For the text-containing cell, return its midpoint in (X, Y) coordinate format. 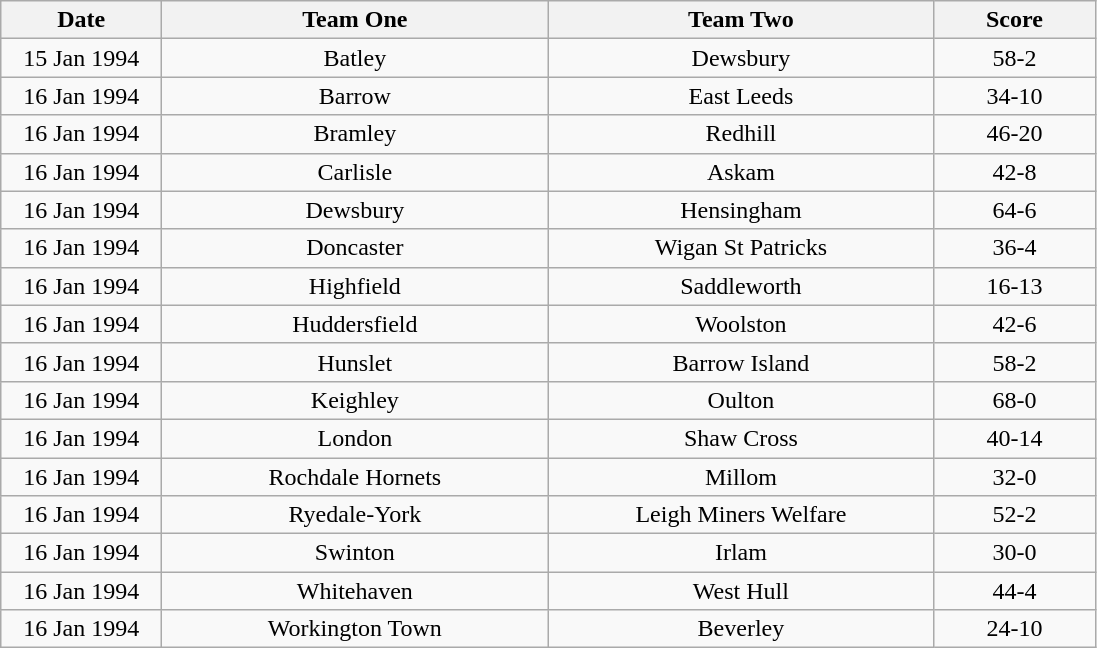
44-4 (1014, 591)
Swinton (355, 553)
Shaw Cross (741, 438)
East Leeds (741, 96)
Workington Town (355, 629)
16-13 (1014, 286)
24-10 (1014, 629)
Highfield (355, 286)
46-20 (1014, 134)
Bramley (355, 134)
42-8 (1014, 172)
Woolston (741, 324)
Keighley (355, 400)
West Hull (741, 591)
Hunslet (355, 362)
Redhill (741, 134)
Oulton (741, 400)
64-6 (1014, 210)
15 Jan 1994 (82, 58)
68-0 (1014, 400)
London (355, 438)
Score (1014, 20)
Doncaster (355, 248)
Date (82, 20)
Wigan St Patricks (741, 248)
Batley (355, 58)
Irlam (741, 553)
36-4 (1014, 248)
30-0 (1014, 553)
Ryedale-York (355, 515)
42-6 (1014, 324)
Askam (741, 172)
Hensingham (741, 210)
34-10 (1014, 96)
Beverley (741, 629)
Whitehaven (355, 591)
Rochdale Hornets (355, 477)
Millom (741, 477)
Leigh Miners Welfare (741, 515)
Team One (355, 20)
Huddersfield (355, 324)
32-0 (1014, 477)
Barrow (355, 96)
40-14 (1014, 438)
Team Two (741, 20)
Barrow Island (741, 362)
Saddleworth (741, 286)
Carlisle (355, 172)
52-2 (1014, 515)
